Scan for the cell matching the given text and deliver its [X, Y] coordinate at center. 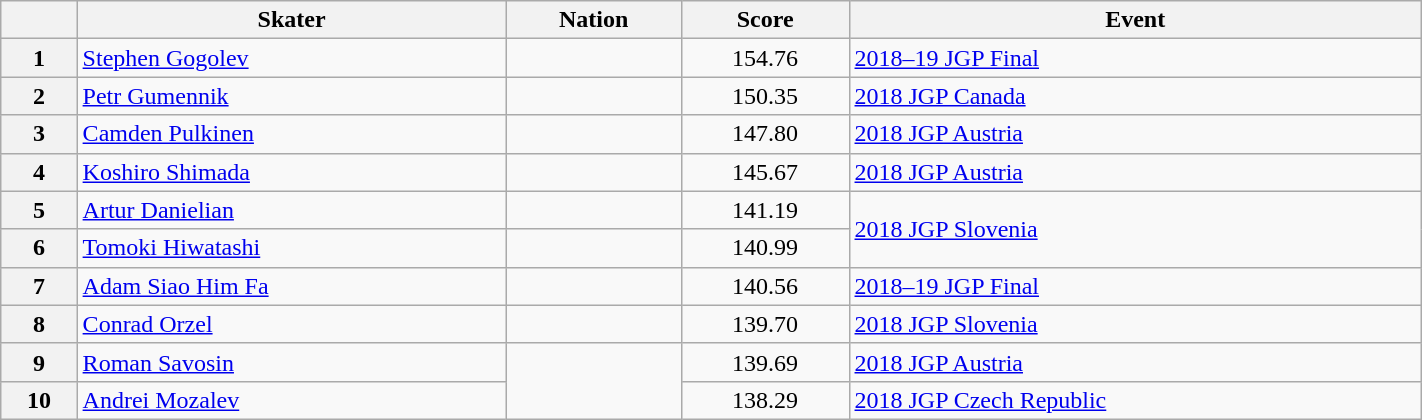
Score [765, 20]
140.99 [765, 248]
Roman Savosin [292, 362]
2018 JGP Czech Republic [1135, 400]
Stephen Gogolev [292, 58]
150.35 [765, 96]
1 [39, 58]
147.80 [765, 134]
140.56 [765, 286]
4 [39, 172]
10 [39, 400]
6 [39, 248]
Event [1135, 20]
5 [39, 210]
Conrad Orzel [292, 324]
Andrei Mozalev [292, 400]
3 [39, 134]
2 [39, 96]
Skater [292, 20]
9 [39, 362]
Tomoki Hiwatashi [292, 248]
Koshiro Shimada [292, 172]
141.19 [765, 210]
7 [39, 286]
139.70 [765, 324]
138.29 [765, 400]
Petr Gumennik [292, 96]
2018 JGP Canada [1135, 96]
145.67 [765, 172]
Nation [594, 20]
Adam Siao Him Fa [292, 286]
154.76 [765, 58]
139.69 [765, 362]
Artur Danielian [292, 210]
8 [39, 324]
Camden Pulkinen [292, 134]
